Provide the [x, y] coordinate of the cell's center where the given text is located.  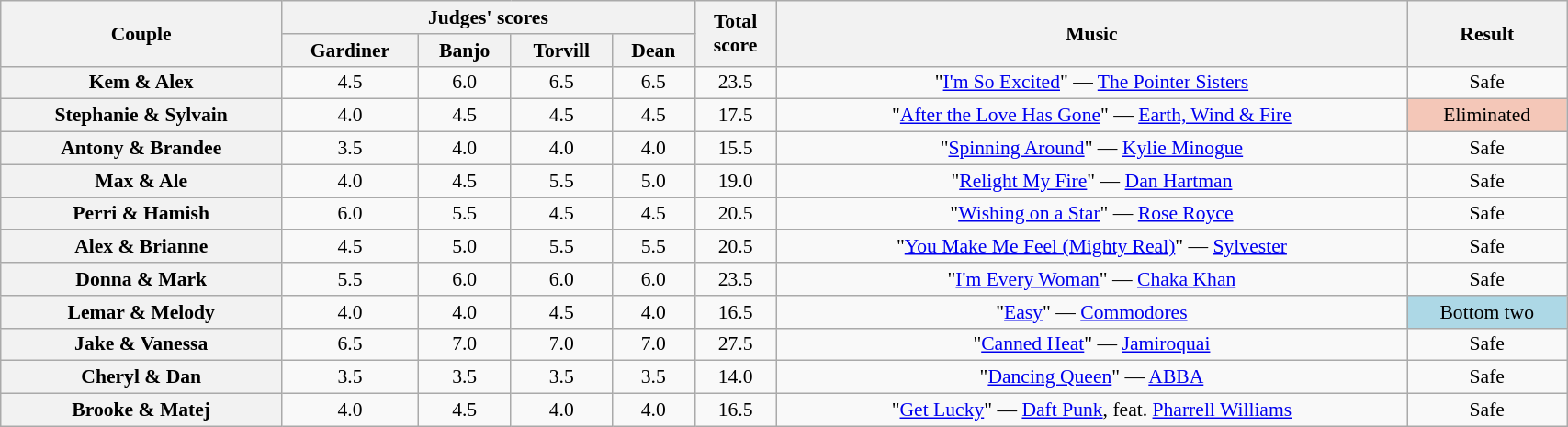
"You Make Me Feel (Mighty Real)" — Sylvester [1091, 247]
"Wishing on a Star" — Rose Royce [1091, 214]
Torvill [562, 51]
Kem & Alex [141, 83]
Totalscore [735, 33]
"Canned Heat" — Jamiroquai [1091, 344]
Bottom two [1487, 312]
Max & Ale [141, 181]
Brooke & Matej [141, 410]
Couple [141, 33]
Antony & Brandee [141, 149]
Dean [654, 51]
Gardiner [351, 51]
Judges' scores [489, 17]
Banjo [465, 51]
"I'm Every Woman" — Chaka Khan [1091, 279]
14.0 [735, 377]
Lemar & Melody [141, 312]
Jake & Vanessa [141, 344]
27.5 [735, 344]
Alex & Brianne [141, 247]
Donna & Mark [141, 279]
Cheryl & Dan [141, 377]
"Relight My Fire" — Dan Hartman [1091, 181]
17.5 [735, 116]
19.0 [735, 181]
"I'm So Excited" — The Pointer Sisters [1091, 83]
"Spinning Around" — Kylie Minogue [1091, 149]
"Get Lucky" — Daft Punk, feat. Pharrell Williams [1091, 410]
Perri & Hamish [141, 214]
Eliminated [1487, 116]
Stephanie & Sylvain [141, 116]
"Dancing Queen" — ABBA [1091, 377]
"After the Love Has Gone" — Earth, Wind & Fire [1091, 116]
"Easy" — Commodores [1091, 312]
15.5 [735, 149]
Music [1091, 33]
Result [1487, 33]
